Provide the (x, y) coordinate of the cell's center where the given text is located.  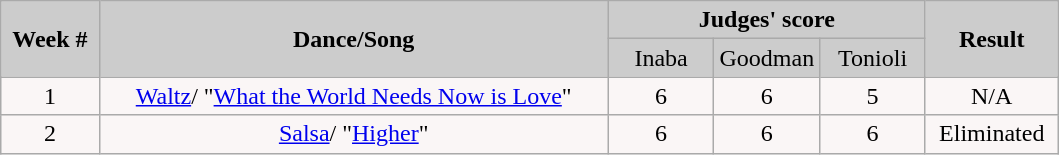
N/A (992, 96)
Judges' score (766, 20)
Week # (50, 39)
Eliminated (992, 134)
Goodman (767, 58)
5 (873, 96)
1 (50, 96)
Result (992, 39)
Waltz/ "What the World Needs Now is Love" (354, 96)
Inaba (661, 58)
Salsa/ "Higher" (354, 134)
2 (50, 134)
Tonioli (873, 58)
Dance/Song (354, 39)
